Identify which cell holds the provided text, then report its (X, Y) central coordinate. 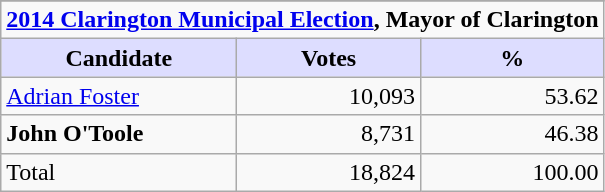
Candidate (119, 58)
8,731 (329, 134)
46.38 (512, 134)
Adrian Foster (119, 96)
% (512, 58)
53.62 (512, 96)
Total (119, 172)
100.00 (512, 172)
2014 Clarington Municipal Election, Mayor of Clarington (302, 20)
18,824 (329, 172)
Votes (329, 58)
10,093 (329, 96)
John O'Toole (119, 134)
